Provide the [X, Y] coordinate of the cell's center where the given text is located.  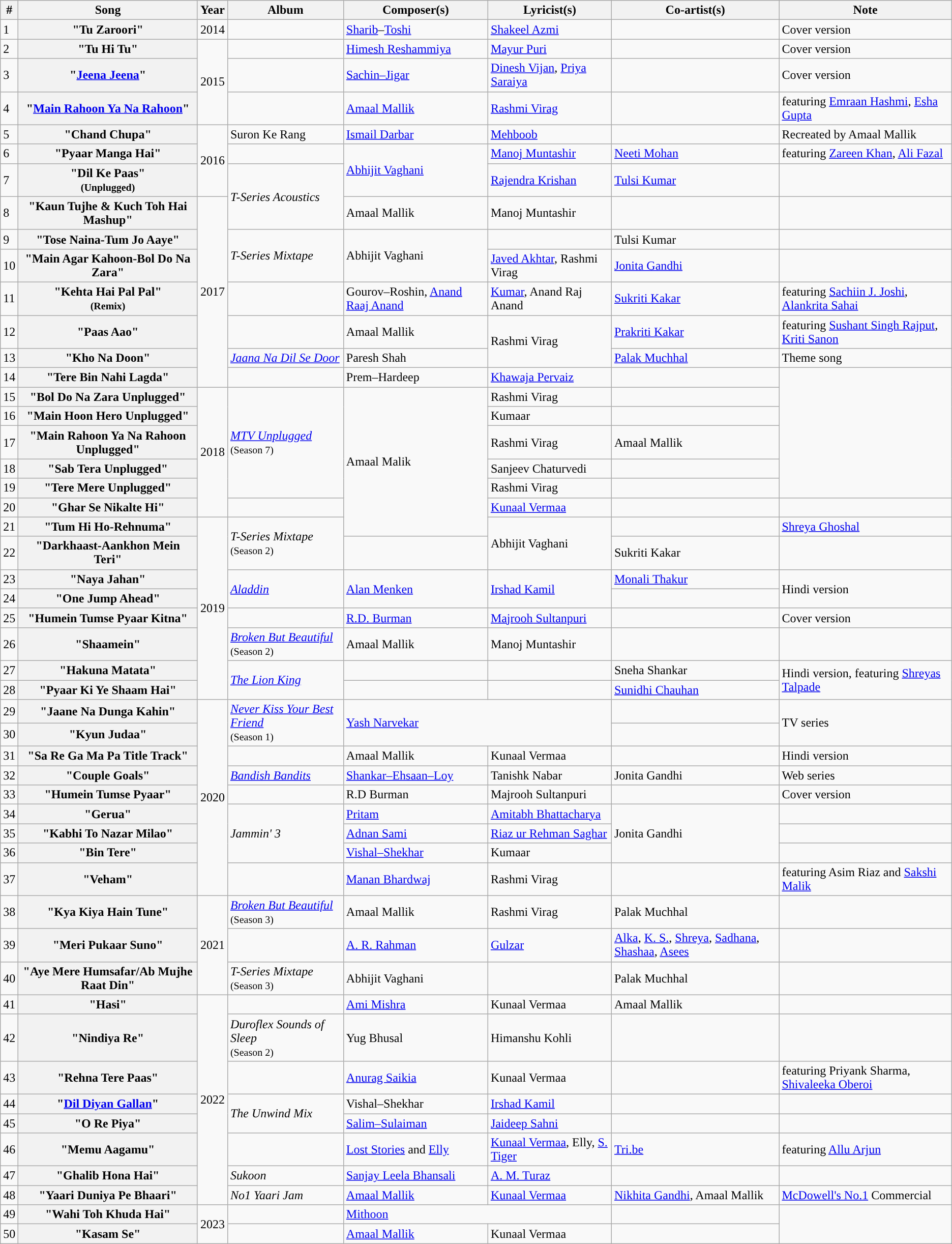
Kunaal Vermaa, Elly, S. Tiger [549, 1150]
47 [9, 1176]
"O Re Piya" [108, 1123]
Ami Mishra [415, 1004]
Himanshu Kohli [549, 1037]
23 [9, 579]
1 [9, 30]
49 [9, 1214]
T-Series Mixtape(Season 2) [285, 543]
TV series [866, 723]
Sharib–Toshi [415, 30]
Sachin–Jigar [415, 75]
"Shaamein" [108, 644]
30 [9, 735]
Jammin' 3 [285, 833]
Album [285, 10]
"Veham" [108, 879]
Yug Bhusal [415, 1037]
Nikhita Gandhi, Amaal Mallik [695, 1195]
Monali Thakur [695, 579]
"Pyaar Manga Hai" [108, 154]
The Lion King [285, 680]
"Tu Zaroori" [108, 30]
"Meri Pukaar Suno" [108, 945]
9 [9, 239]
Shakeel Azmi [549, 30]
# [9, 10]
16 [9, 416]
Recreated by Amaal Mallik [866, 134]
25 [9, 618]
Never Kiss Your Best Friend(Season 1) [285, 723]
"Hasi" [108, 1004]
26 [9, 644]
"Paas Aao" [108, 332]
36 [9, 853]
21 [9, 527]
2023 [213, 1224]
Tri.be [695, 1150]
8 [9, 213]
12 [9, 332]
Sneha Shankar [695, 670]
"Nindiya Re" [108, 1037]
2019 [213, 608]
featuring Allu Arjun [866, 1150]
2015 [213, 82]
T-Series Mixtape(Season 3) [285, 978]
Lost Stories and Elly [415, 1150]
50 [9, 1234]
The Unwind Mix [285, 1113]
Anurag Saikia [415, 1078]
42 [9, 1037]
"Hakuna Matata" [108, 670]
"Jaane Na Dunga Kahin" [108, 711]
Sanjay Leela Bhansali [415, 1176]
Sanjeev Chaturvedi [549, 469]
Alka, K. S., Shreya, Sadhana, Shashaa, Asees [695, 945]
Amaal Malik [415, 462]
3 [9, 75]
Dinesh Vijan, Priya Saraiya [549, 75]
"Jeena Jeena" [108, 75]
11 [9, 298]
Broken But Beautiful(Season 2) [285, 644]
Bandish Bandits [285, 775]
featuring Asim Riaz and Sakshi Malik [866, 879]
Himesh Reshammiya [415, 49]
37 [9, 879]
"Kasam Se" [108, 1234]
Suron Ke Rang [285, 134]
"Wahi Toh Khuda Hai" [108, 1214]
Riaz ur Rehman Saghar [549, 833]
Gulzar [549, 945]
"Bin Tere" [108, 853]
7 [9, 180]
R.D. Burman [415, 618]
MTV Unplugged(Season 7) [285, 443]
2017 [213, 292]
Gourov–Roshin, Anand Raaj Anand [415, 298]
"Main Rahoon Ya Na Rahoon Unplugged" [108, 443]
20 [9, 507]
"Kya Kiya Hain Tune" [108, 912]
"Tu Hi Tu" [108, 49]
Khawaja Pervaiz [549, 378]
"Tere Bin Nahi Lagda" [108, 378]
24 [9, 598]
"Kabhi To Nazar Milao" [108, 833]
34 [9, 814]
Sunidhi Chauhan [695, 689]
33 [9, 795]
"One Jump Ahead" [108, 598]
Shreya Ghoshal [866, 527]
featuring Sushant Singh Rajput, Kriti Sanon [866, 332]
Note [866, 10]
Manan Bhardwaj [415, 879]
Tanishk Nabar [549, 775]
27 [9, 670]
39 [9, 945]
Pritam [415, 814]
Aladdin [285, 589]
"Chand Chupa" [108, 134]
"Humein Tumse Pyaar" [108, 795]
18 [9, 469]
"Ghalib Hona Hai" [108, 1176]
Javed Akhtar, Rashmi Virag [549, 266]
40 [9, 978]
Web series [866, 775]
"Naya Jahan" [108, 579]
35 [9, 833]
48 [9, 1195]
43 [9, 1078]
A. R. Rahman [415, 945]
19 [9, 488]
Prakriti Kakar [695, 332]
10 [9, 266]
"Main Hoon Hero Unplugged" [108, 416]
featuring Sachiin J. Joshi, Alankrita Sahai [866, 298]
No1 Yaari Jam [285, 1195]
2 [9, 49]
2020 [213, 798]
"Bol Do Na Zara Unplugged" [108, 397]
"Yaari Duniya Pe Bhaari" [108, 1195]
"Main Rahoon Ya Na Rahoon" [108, 108]
"Pyaar Ki Ye Shaam Hai" [108, 689]
41 [9, 1004]
Hindi version, featuring Shreyas Talpade [866, 680]
2021 [213, 945]
featuring Emraan Hashmi, Esha Gupta [866, 108]
2016 [213, 161]
"Kaun Tujhe & Kuch Toh Hai Mashup" [108, 213]
"Tose Naina-Tum Jo Aaye" [108, 239]
Paresh Shah [415, 358]
Co-artist(s) [695, 10]
"Couple Goals" [108, 775]
Duroflex Sounds of Sleep(Season 2) [285, 1037]
Yash Narvekar [477, 723]
Alan Menken [415, 589]
32 [9, 775]
2018 [213, 452]
6 [9, 154]
17 [9, 443]
featuring Priyank Sharma, Shivaleeka Oberoi [866, 1078]
Adnan Sami [415, 833]
13 [9, 358]
Lyricist(s) [549, 10]
Rajendra Krishan [549, 180]
2014 [213, 30]
Prem–Hardeep [415, 378]
"Sa Re Ga Ma Pa Title Track" [108, 756]
5 [9, 134]
"Dil Diyan Gallan" [108, 1104]
"Memu Aagamu" [108, 1150]
"Tere Mere Unplugged" [108, 488]
4 [9, 108]
McDowell's No.1 Commercial [866, 1195]
Sukoon [285, 1176]
22 [9, 553]
"Dil Ke Paas"(Unplugged) [108, 180]
"Sab Tera Unplugged" [108, 469]
Theme song [866, 358]
44 [9, 1104]
Amitabh Bhattacharya [549, 814]
Kumar, Anand Raj Anand [549, 298]
R.D Burman [415, 795]
14 [9, 378]
"Kehta Hai Pal Pal"(Remix) [108, 298]
featuring Zareen Khan, Ali Fazal [866, 154]
Composer(s) [415, 10]
45 [9, 1123]
Salim–Sulaiman [415, 1123]
"Kho Na Doon" [108, 358]
"Kyun Judaa" [108, 735]
"Main Agar Kahoon-Bol Do Na Zara" [108, 266]
Mehboob [549, 134]
"Darkhaast-Aankhon Mein Teri" [108, 553]
T-Series Mixtape [285, 255]
Ismail Darbar [415, 134]
38 [9, 912]
Jaana Na Dil Se Door [285, 358]
31 [9, 756]
T-Series Acoustics [285, 196]
"Aye Mere Humsafar/Ab Mujhe Raat Din" [108, 978]
Neeti Mohan [695, 154]
28 [9, 689]
"Gerua" [108, 814]
"Rehna Tere Paas" [108, 1078]
29 [9, 711]
Shankar–Ehsaan–Loy [415, 775]
Mithoon [477, 1214]
2022 [213, 1100]
Jaideep Sahni [549, 1123]
Mayur Puri [549, 49]
"Ghar Se Nikalte Hi" [108, 507]
46 [9, 1150]
Broken But Beautiful (Season 3) [285, 912]
15 [9, 397]
A. M. Turaz [549, 1176]
"Tum Hi Ho-Rehnuma" [108, 527]
Year [213, 10]
"Humein Tumse Pyaar Kitna" [108, 618]
Song [108, 10]
